Find where the given text appears and provide that cell's center as (x, y) coordinate. 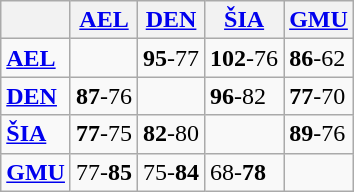
82-80 (172, 134)
95-77 (172, 58)
86-62 (319, 58)
102-76 (244, 58)
77-75 (104, 134)
77-70 (319, 96)
96-82 (244, 96)
75-84 (172, 172)
68-78 (244, 172)
87-76 (104, 96)
77-85 (104, 172)
89-76 (319, 134)
